Provide the [x, y] coordinate of the cell's center where the given text is located.  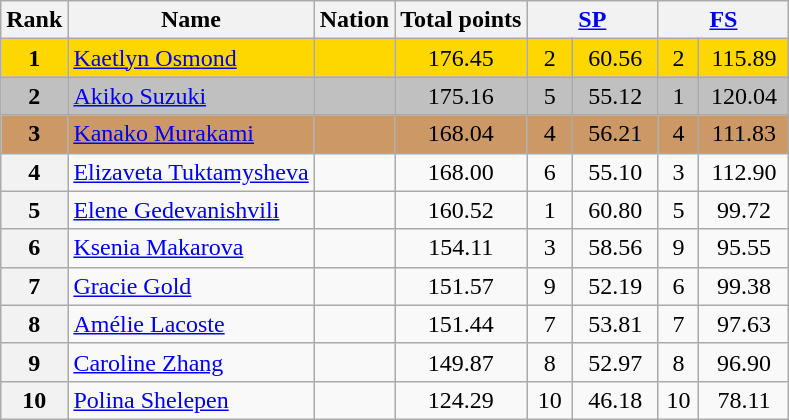
Ksenia Makarova [191, 248]
Polina Shelepen [191, 400]
115.89 [744, 58]
149.87 [461, 362]
52.97 [616, 362]
53.81 [616, 324]
FS [724, 20]
SP [592, 20]
60.80 [616, 210]
Nation [354, 20]
151.44 [461, 324]
Caroline Zhang [191, 362]
168.00 [461, 172]
Gracie Gold [191, 286]
Name [191, 20]
Elizaveta Tuktamysheva [191, 172]
175.16 [461, 96]
52.19 [616, 286]
176.45 [461, 58]
Amélie Lacoste [191, 324]
Elene Gedevanishvili [191, 210]
124.29 [461, 400]
46.18 [616, 400]
160.52 [461, 210]
120.04 [744, 96]
111.83 [744, 134]
112.90 [744, 172]
58.56 [616, 248]
56.21 [616, 134]
Akiko Suzuki [191, 96]
55.10 [616, 172]
78.11 [744, 400]
Kaetlyn Osmond [191, 58]
Kanako Murakami [191, 134]
60.56 [616, 58]
97.63 [744, 324]
Rank [34, 20]
55.12 [616, 96]
95.55 [744, 248]
168.04 [461, 134]
154.11 [461, 248]
Total points [461, 20]
99.38 [744, 286]
151.57 [461, 286]
96.90 [744, 362]
99.72 [744, 210]
